Return the [x, y] coordinate for the center point of the cell that contains the specified text.  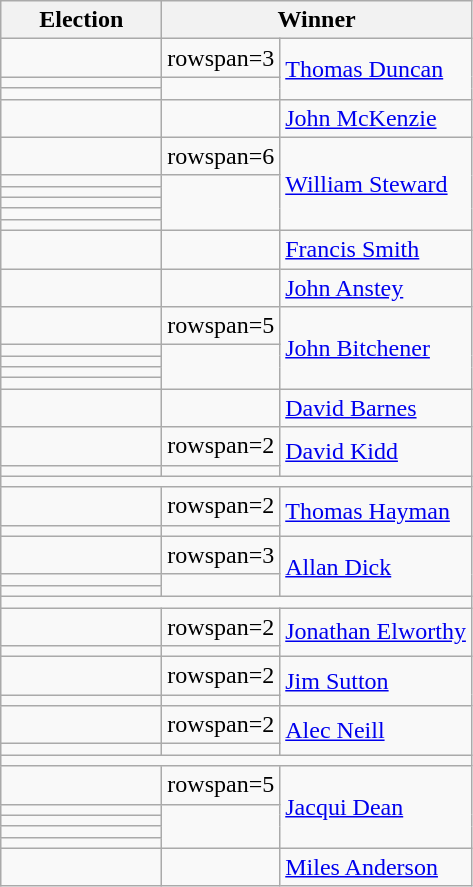
Miles Anderson [376, 867]
David Barnes [376, 408]
Jim Sutton [376, 682]
Thomas Hayman [376, 512]
John McKenzie [376, 118]
Jonathan Elworthy [376, 632]
John Bitchener [376, 348]
Alec Neill [376, 730]
John Anstey [376, 287]
William Steward [376, 184]
Thomas Duncan [376, 69]
Election [82, 20]
Winner [317, 20]
Francis Smith [376, 249]
Jacqui Dean [376, 807]
rowspan=6 [221, 156]
Allan Dick [376, 566]
David Kidd [376, 452]
